Locate the cell with the specified text and output its (x, y) center coordinate. 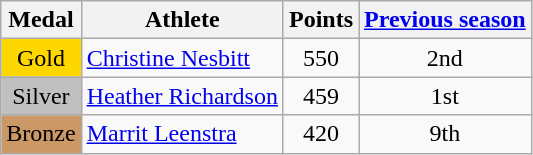
Previous season (446, 20)
Heather Richardson (182, 96)
Christine Nesbitt (182, 58)
1st (446, 96)
Silver (41, 96)
Gold (41, 58)
550 (320, 58)
459 (320, 96)
Marrit Leenstra (182, 134)
Points (320, 20)
2nd (446, 58)
Athlete (182, 20)
420 (320, 134)
Medal (41, 20)
Bronze (41, 134)
9th (446, 134)
